Locate the cell with the specified text and output its [x, y] center coordinate. 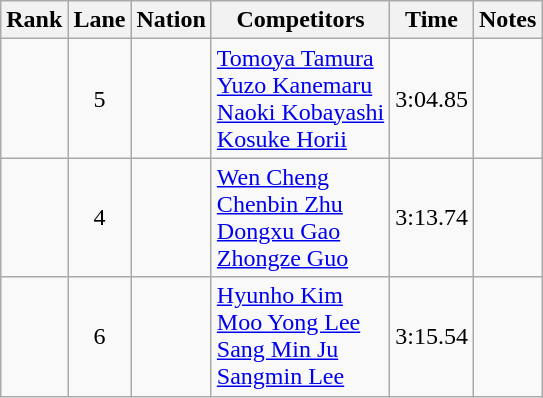
Tomoya TamuraYuzo KanemaruNaoki KobayashiKosuke Horii [300, 98]
Wen ChengChenbin ZhuDongxu GaoZhongze Guo [300, 218]
Hyunho KimMoo Yong LeeSang Min JuSangmin Lee [300, 336]
Lane [100, 20]
5 [100, 98]
Notes [507, 20]
3:13.74 [432, 218]
Rank [34, 20]
Competitors [300, 20]
4 [100, 218]
Nation [171, 20]
3:15.54 [432, 336]
Time [432, 20]
6 [100, 336]
3:04.85 [432, 98]
